Return the (x, y) coordinate for the center point of the cell that contains the specified text.  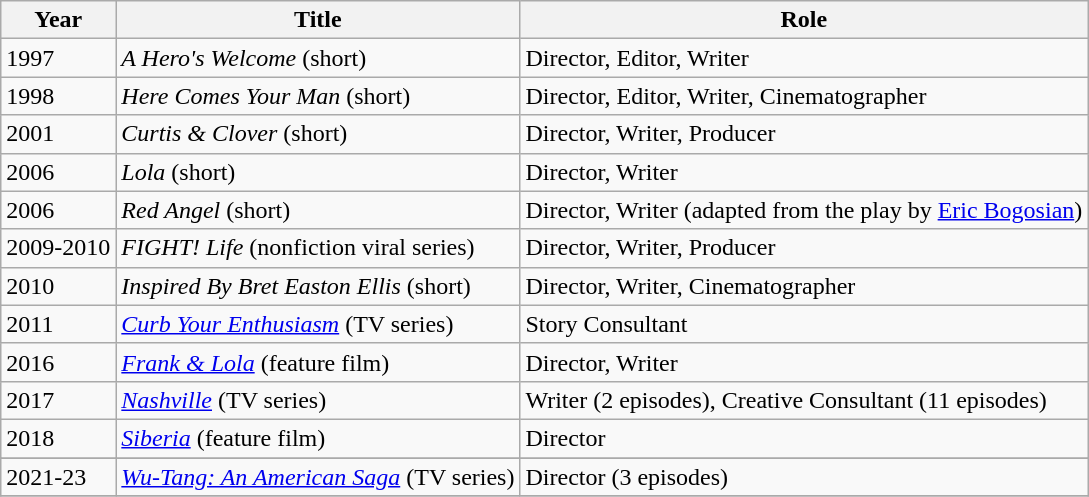
2010 (58, 286)
Lola (short) (318, 172)
A Hero's Welcome (short) (318, 58)
2021-23 (58, 477)
Director (804, 438)
Siberia (feature film) (318, 438)
1998 (58, 96)
Director, Writer (adapted from the play by Eric Bogosian) (804, 210)
Director, Editor, Writer (804, 58)
2017 (58, 400)
Inspired By Bret Easton Ellis (short) (318, 286)
Story Consultant (804, 324)
Red Angel (short) (318, 210)
2018 (58, 438)
Director, Editor, Writer, Cinematographer (804, 96)
Nashville (TV series) (318, 400)
Frank & Lola (feature film) (318, 362)
2001 (58, 134)
Director, Writer, Cinematographer (804, 286)
FIGHT! Life (nonfiction viral series) (318, 248)
2009-2010 (58, 248)
Curb Your Enthusiasm (TV series) (318, 324)
Director (3 episodes) (804, 477)
1997 (58, 58)
2016 (58, 362)
Here Comes Your Man (short) (318, 96)
Year (58, 20)
Writer (2 episodes), Creative Consultant (11 episodes) (804, 400)
Title (318, 20)
2011 (58, 324)
Curtis & Clover (short) (318, 134)
Role (804, 20)
Wu-Tang: An American Saga (TV series) (318, 477)
